For the text-containing cell, return its midpoint in [X, Y] coordinate format. 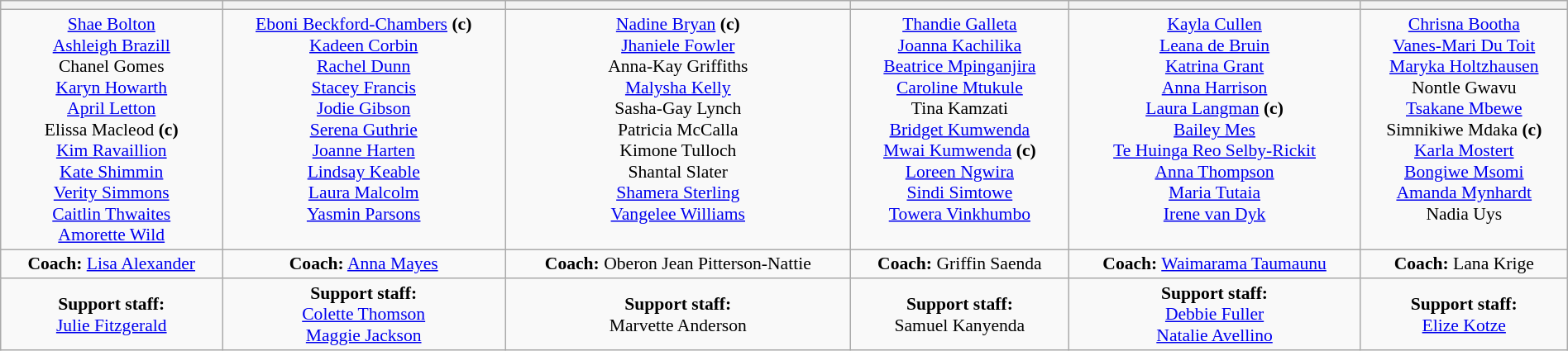
Chrisna BoothaVanes-Mari Du ToitMaryka Holtzhausen Nontle GwavuTsakane MbeweSimnikiwe Mdaka (c)Karla MostertBongiwe MsomiAmanda MynhardtNadia Uys [1464, 129]
Coach: Lana Krige [1464, 264]
Coach: Oberon Jean Pitterson-Nattie [678, 264]
Kayla CullenLeana de BruinKatrina GrantAnna HarrisonLaura Langman (c)Bailey MesTe Huinga Reo Selby-RickitAnna ThompsonMaria TutaiaIrene van Dyk [1214, 129]
Support staff:Debbie FullerNatalie Avellino [1214, 315]
Support staff:Julie Fitzgerald [112, 315]
Eboni Beckford-Chambers (c)Kadeen CorbinRachel DunnStacey FrancisJodie GibsonSerena GuthrieJoanne HartenLindsay KeableLaura MalcolmYasmin Parsons [364, 129]
Coach: Anna Mayes [364, 264]
Support staff:Elize Kotze [1464, 315]
Support staff:Colette ThomsonMaggie Jackson [364, 315]
Support staff:Samuel Kanyenda [959, 315]
Coach: Waimarama Taumaunu [1214, 264]
Coach: Lisa Alexander [112, 264]
Support staff:Marvette Anderson [678, 315]
Coach: Griffin Saenda [959, 264]
